For the text-containing cell, return its midpoint in (x, y) coordinate format. 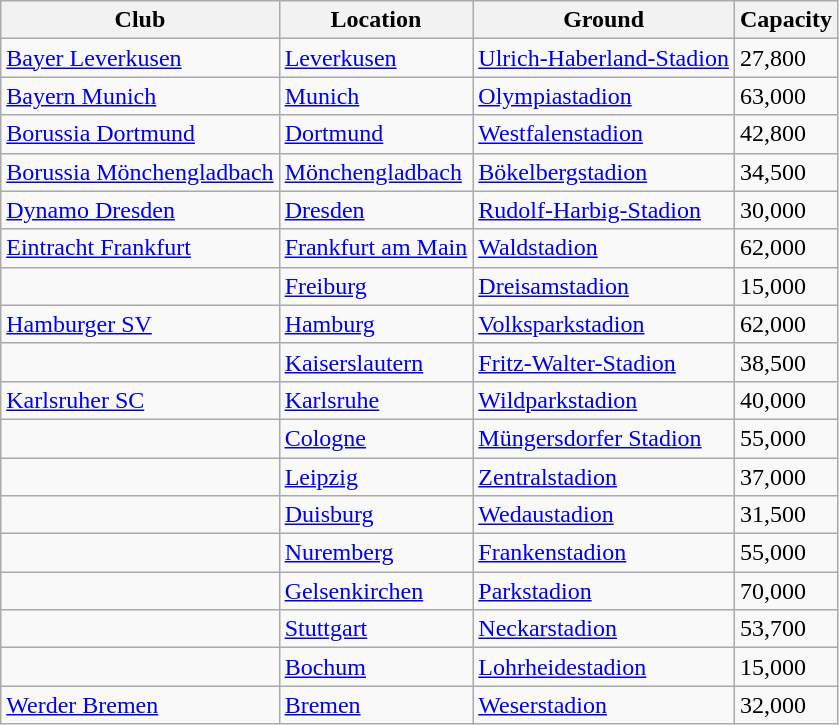
Nuremberg (376, 553)
42,800 (786, 134)
Rudolf-Harbig-Stadion (604, 210)
Eintracht Frankfurt (140, 248)
Karlsruhe (376, 400)
Müngersdorfer Stadion (604, 438)
Duisburg (376, 515)
Hamburg (376, 324)
Bayer Leverkusen (140, 58)
Waldstadion (604, 248)
Bayern Munich (140, 96)
Kaiserslautern (376, 362)
Karlsruher SC (140, 400)
70,000 (786, 591)
32,000 (786, 705)
30,000 (786, 210)
53,700 (786, 629)
Olympiastadion (604, 96)
Zentralstadion (604, 477)
Mönchengladbach (376, 172)
Westfalenstadion (604, 134)
Parkstadion (604, 591)
Weserstadion (604, 705)
Hamburger SV (140, 324)
27,800 (786, 58)
Bökelbergstadion (604, 172)
63,000 (786, 96)
Bremen (376, 705)
Lohrheidestadion (604, 667)
Borussia Dortmund (140, 134)
Munich (376, 96)
Leverkusen (376, 58)
Dortmund (376, 134)
Wedaustadion (604, 515)
Cologne (376, 438)
Ground (604, 20)
Gelsenkirchen (376, 591)
34,500 (786, 172)
Ulrich-Haberland-Stadion (604, 58)
40,000 (786, 400)
38,500 (786, 362)
Frankfurt am Main (376, 248)
Fritz-Walter-Stadion (604, 362)
Location (376, 20)
Stuttgart (376, 629)
Borussia Mönchengladbach (140, 172)
Capacity (786, 20)
Werder Bremen (140, 705)
Dynamo Dresden (140, 210)
Volksparkstadion (604, 324)
Club (140, 20)
Dresden (376, 210)
Freiburg (376, 286)
Frankenstadion (604, 553)
37,000 (786, 477)
Wildparkstadion (604, 400)
Neckarstadion (604, 629)
Bochum (376, 667)
Dreisamstadion (604, 286)
31,500 (786, 515)
Leipzig (376, 477)
